For the text-containing cell, return its midpoint in (x, y) coordinate format. 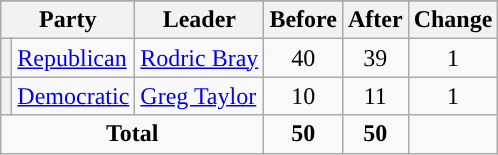
After (375, 20)
39 (375, 58)
Rodric Bray (200, 58)
Change (453, 20)
10 (304, 96)
Greg Taylor (200, 96)
40 (304, 58)
Party (68, 20)
Democratic (74, 96)
11 (375, 96)
Total (132, 134)
Before (304, 20)
Leader (200, 20)
Republican (74, 58)
